Return the (X, Y) coordinate for the center point of the cell that contains the specified text.  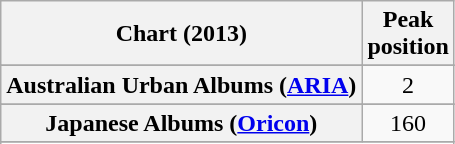
Chart (2013) (182, 34)
Japanese Albums (Oricon) (182, 123)
2 (408, 85)
Australian Urban Albums (ARIA) (182, 85)
160 (408, 123)
Peakposition (408, 34)
